Pinpoint the cell where the given text exists, returning its (X, Y) midpoint coordinate. 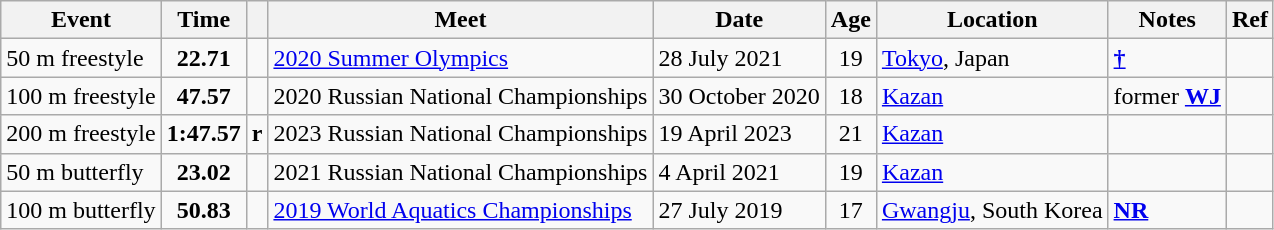
2020 Summer Olympics (460, 58)
Date (739, 20)
21 (850, 134)
50.83 (204, 210)
47.57 (204, 96)
18 (850, 96)
Event (81, 20)
Ref (1250, 20)
50 m freestyle (81, 58)
30 October 2020 (739, 96)
† (1167, 58)
4 April 2021 (739, 172)
17 (850, 210)
22.71 (204, 58)
200 m freestyle (81, 134)
50 m butterfly (81, 172)
Time (204, 20)
28 July 2021 (739, 58)
Location (992, 20)
1:47.57 (204, 134)
r (257, 134)
2023 Russian National Championships (460, 134)
Notes (1167, 20)
former WJ (1167, 96)
100 m freestyle (81, 96)
2019 World Aquatics Championships (460, 210)
23.02 (204, 172)
2021 Russian National Championships (460, 172)
19 April 2023 (739, 134)
2020 Russian National Championships (460, 96)
27 July 2019 (739, 210)
Meet (460, 20)
100 m butterfly (81, 210)
NR (1167, 210)
Gwangju, South Korea (992, 210)
Tokyo, Japan (992, 58)
Age (850, 20)
